Identify which cell holds the provided text, then report its (x, y) central coordinate. 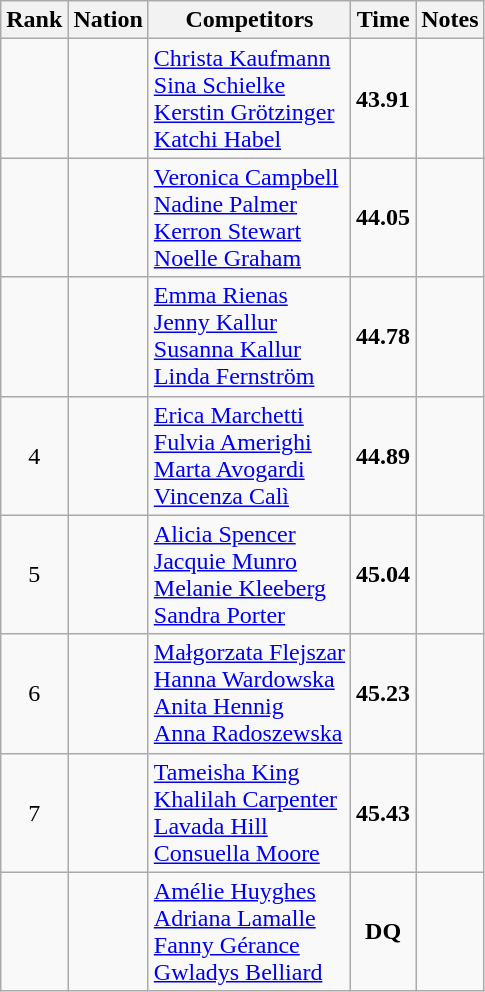
45.23 (384, 694)
6 (34, 694)
Time (384, 20)
Rank (34, 20)
7 (34, 812)
Erica MarchettiFulvia AmerighiMarta AvogardiVincenza Calì (249, 456)
Veronica CampbellNadine PalmerKerron StewartNoelle Graham (249, 218)
Competitors (249, 20)
Tameisha KingKhalilah CarpenterLavada HillConsuella Moore (249, 812)
Amélie HuyghesAdriana LamalleFanny GéranceGwladys Belliard (249, 932)
44.78 (384, 336)
Emma RienasJenny KallurSusanna KallurLinda Fernström (249, 336)
Małgorzata FlejszarHanna WardowskaAnita HennigAnna Radoszewska (249, 694)
Nation (108, 20)
Notes (450, 20)
5 (34, 574)
45.04 (384, 574)
43.91 (384, 98)
44.05 (384, 218)
44.89 (384, 456)
45.43 (384, 812)
DQ (384, 932)
4 (34, 456)
Christa KaufmannSina SchielkeKerstin GrötzingerKatchi Habel (249, 98)
Alicia SpencerJacquie MunroMelanie KleebergSandra Porter (249, 574)
